Return [X, Y] of the center of cell containing provided text 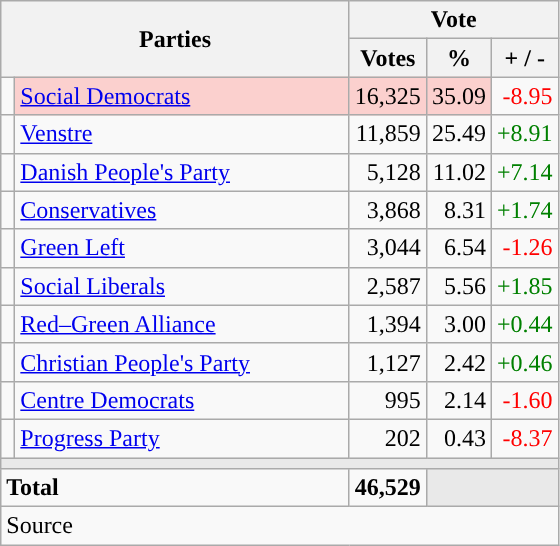
Danish People's Party [182, 172]
Votes [388, 58]
2.14 [458, 400]
1,127 [388, 362]
Centre Democrats [182, 400]
-1.60 [524, 400]
35.09 [458, 96]
11,859 [388, 134]
+ / - [524, 58]
2.42 [458, 362]
3,868 [388, 210]
Christian People's Party [182, 362]
Total [176, 488]
25.49 [458, 134]
1,394 [388, 324]
11.02 [458, 172]
3,044 [388, 248]
-1.26 [524, 248]
Vote [454, 20]
46,529 [388, 488]
+1.74 [524, 210]
2,587 [388, 286]
8.31 [458, 210]
995 [388, 400]
+0.46 [524, 362]
Social Democrats [182, 96]
202 [388, 438]
+8.91 [524, 134]
Red–Green Alliance [182, 324]
Progress Party [182, 438]
Conservatives [182, 210]
6.54 [458, 248]
Venstre [182, 134]
-8.95 [524, 96]
Parties [176, 39]
-8.37 [524, 438]
0.43 [458, 438]
Source [280, 526]
+7.14 [524, 172]
5,128 [388, 172]
+0.44 [524, 324]
Green Left [182, 248]
16,325 [388, 96]
3.00 [458, 324]
+1.85 [524, 286]
5.56 [458, 286]
Social Liberals [182, 286]
% [458, 58]
